Identify which cell holds the provided text, then report its (X, Y) central coordinate. 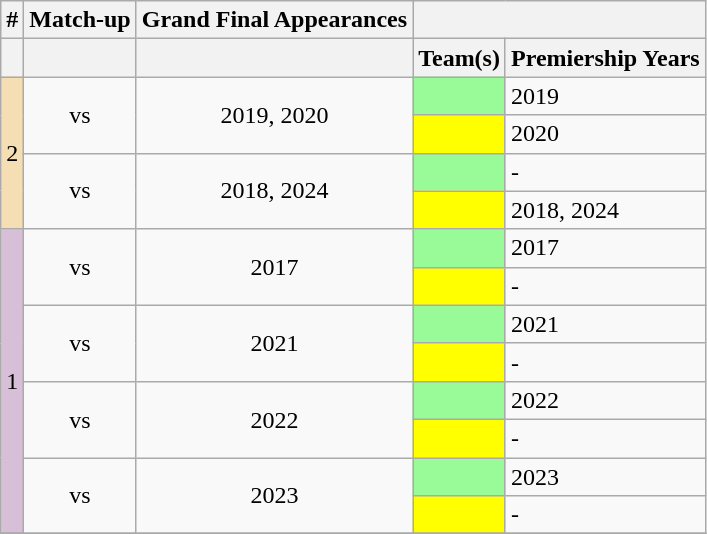
1 (12, 381)
Team(s) (460, 58)
Match-up (80, 20)
2 (12, 153)
Grand Final Appearances (274, 20)
2019, 2020 (274, 115)
2019 (605, 96)
# (12, 20)
2020 (605, 134)
Premiership Years (605, 58)
